Detect which cell encompasses the target text, then output its (x, y) center coordinate. 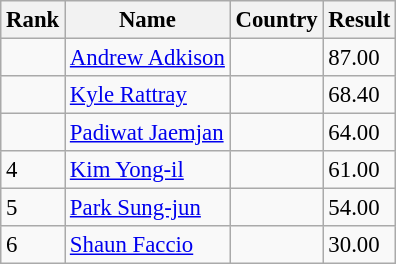
4 (33, 170)
Result (360, 20)
87.00 (360, 58)
Shaun Faccio (148, 245)
Name (148, 20)
54.00 (360, 208)
6 (33, 245)
Padiwat Jaemjan (148, 133)
30.00 (360, 245)
Kyle Rattray (148, 95)
Kim Yong-il (148, 170)
61.00 (360, 170)
Rank (33, 20)
5 (33, 208)
Andrew Adkison (148, 58)
Country (276, 20)
68.40 (360, 95)
64.00 (360, 133)
Park Sung-jun (148, 208)
